Determine the [x, y] coordinate at the center of the cell enclosing the given text.  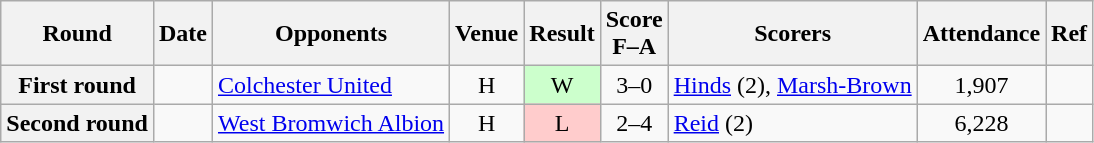
Opponents [330, 34]
Ref [1070, 34]
6,228 [981, 123]
Date [182, 34]
Colchester United [330, 85]
First round [78, 85]
1,907 [981, 85]
Result [562, 34]
Second round [78, 123]
L [562, 123]
Reid (2) [792, 123]
ScoreF–A [634, 34]
West Bromwich Albion [330, 123]
Hinds (2), Marsh-Brown [792, 85]
Round [78, 34]
W [562, 85]
2–4 [634, 123]
Attendance [981, 34]
Scorers [792, 34]
Venue [487, 34]
3–0 [634, 85]
